From the cell containing the given text, extract its center point as (x, y) coordinate. 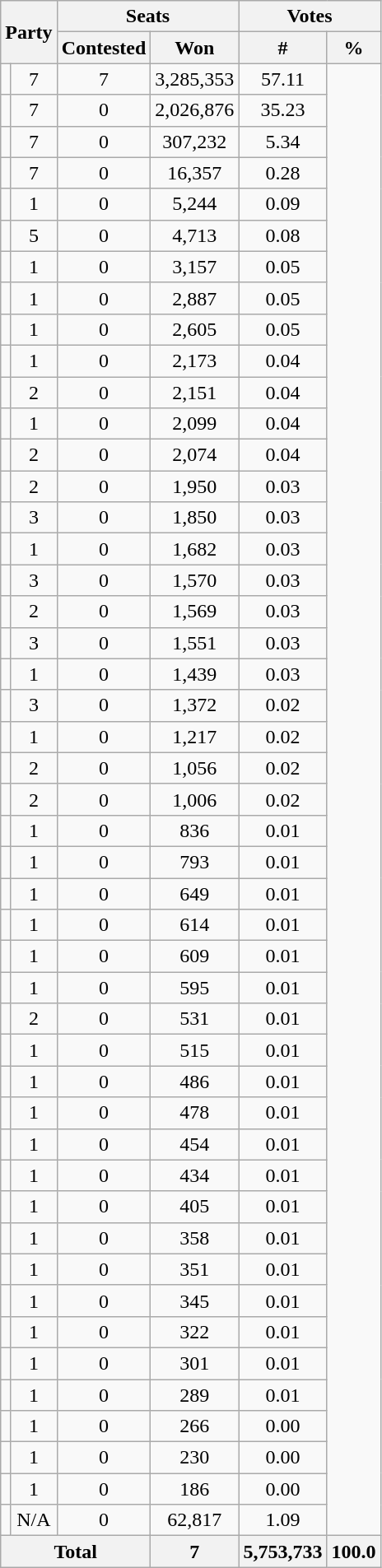
649 (194, 893)
614 (194, 925)
486 (194, 1082)
405 (194, 1207)
478 (194, 1113)
531 (194, 1019)
2,026,876 (194, 110)
# (283, 48)
1,372 (194, 705)
5,753,733 (283, 1552)
1,439 (194, 674)
1,006 (194, 799)
Won (194, 48)
5.34 (283, 142)
1,217 (194, 737)
Contested (104, 48)
301 (194, 1363)
62,817 (194, 1520)
16,357 (194, 173)
0.28 (283, 173)
3,285,353 (194, 79)
515 (194, 1050)
1,950 (194, 486)
307,232 (194, 142)
1,569 (194, 612)
345 (194, 1300)
2,151 (194, 393)
186 (194, 1489)
2,099 (194, 424)
N/A (34, 1520)
1,570 (194, 580)
289 (194, 1395)
434 (194, 1175)
351 (194, 1269)
100.0 (354, 1552)
4,713 (194, 235)
1.09 (283, 1520)
1,850 (194, 518)
5,244 (194, 204)
358 (194, 1238)
57.11 (283, 79)
Seats (148, 16)
35.23 (283, 110)
595 (194, 988)
3,157 (194, 267)
793 (194, 862)
Party (29, 32)
836 (194, 831)
5 (34, 235)
0.09 (283, 204)
1,682 (194, 549)
2,173 (194, 361)
Votes (310, 16)
2,887 (194, 298)
1,551 (194, 643)
% (354, 48)
0.08 (283, 235)
Total (76, 1552)
2,605 (194, 329)
322 (194, 1332)
609 (194, 956)
454 (194, 1144)
2,074 (194, 455)
266 (194, 1426)
230 (194, 1458)
1,056 (194, 768)
